Return the [X, Y] coordinate for the center point of the cell that contains the specified text.  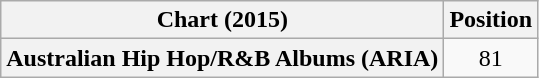
Australian Hip Hop/R&B Albums (ARIA) [222, 58]
Position [491, 20]
81 [491, 58]
Chart (2015) [222, 20]
